Locate the cell with the specified text and output its (X, Y) center coordinate. 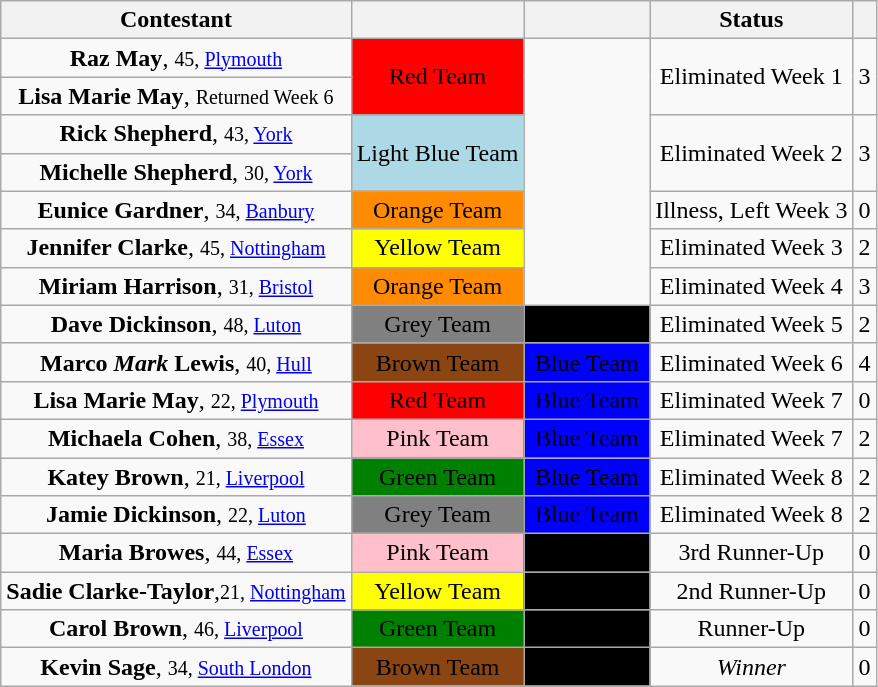
4 (864, 362)
Maria Browes, 44, Essex (176, 553)
Michelle Shepherd, 30, York (176, 172)
Eliminated Week 4 (752, 286)
Marco Mark Lewis, 40, Hull (176, 362)
Rick Shepherd, 43, York (176, 134)
Katey Brown, 21, Liverpool (176, 477)
Sadie Clarke-Taylor,21, Nottingham (176, 591)
Miriam Harrison, 31, Bristol (176, 286)
Winner (752, 667)
Lisa Marie May, 22, Plymouth (176, 400)
Michaela Cohen, 38, Essex (176, 438)
Eliminated Week 2 (752, 153)
Carol Brown, 46, Liverpool (176, 629)
Illness, Left Week 3 (752, 210)
Kevin Sage, 34, South London (176, 667)
Status (752, 20)
Eunice Gardner, 34, Banbury (176, 210)
Light Blue Team (438, 153)
Eliminated Week 1 (752, 77)
Eliminated Week 6 (752, 362)
Runner-Up (752, 629)
2nd Runner-Up (752, 591)
Contestant (176, 20)
Lisa Marie May, Returned Week 6 (176, 96)
Jamie Dickinson, 22, Luton (176, 515)
Jennifer Clarke, 45, Nottingham (176, 248)
Eliminated Week 5 (752, 324)
Eliminated Week 3 (752, 248)
3rd Runner-Up (752, 553)
Raz May, 45, Plymouth (176, 58)
Dave Dickinson, 48, Luton (176, 324)
